Capture the cell that displays the provided text and extract its (x, y) central coordinate. 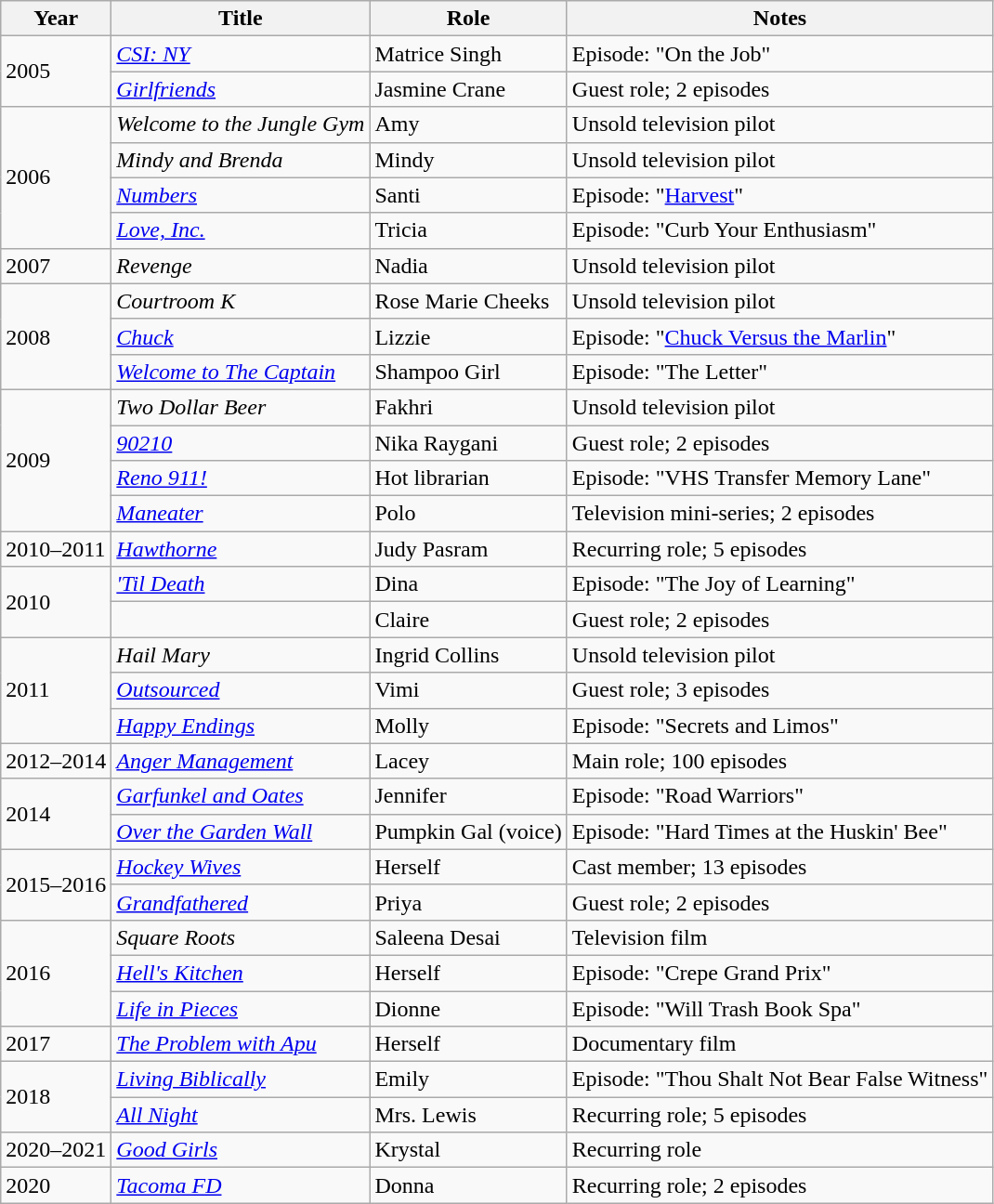
Episode: "Crepe Grand Prix" (780, 973)
Episode: "Curb Your Enthusiasm" (780, 230)
Welcome to the Jungle Gym (241, 124)
Episode: "Hard Times at the Huskin' Bee" (780, 831)
Grandfathered (241, 902)
Two Dollar Beer (241, 407)
Title (241, 19)
Rose Marie Cheeks (468, 301)
Courtroom K (241, 301)
Episode: "On the Job" (780, 54)
Documentary film (780, 1044)
Mindy and Brenda (241, 160)
Episode: "Will Trash Book Spa" (780, 1008)
Maneater (241, 514)
Welcome to The Captain (241, 372)
'Til Death (241, 584)
2014 (56, 814)
Guest role; 3 episodes (780, 690)
CSI: NY (241, 54)
2016 (56, 973)
2018 (56, 1097)
2017 (56, 1044)
Television mini-series; 2 episodes (780, 514)
Hail Mary (241, 655)
Dionne (468, 1008)
Lizzie (468, 336)
Priya (468, 902)
Fakhri (468, 407)
Revenge (241, 266)
Nika Raygani (468, 443)
90210 (241, 443)
Episode: "Thou Shalt Not Bear False Witness" (780, 1080)
Jasmine Crane (468, 89)
Chuck (241, 336)
Life in Pieces (241, 1008)
Episode: "Road Warriors" (780, 796)
Polo (468, 514)
Cast member; 13 episodes (780, 867)
Shampoo Girl (468, 372)
Hot librarian (468, 478)
Tricia (468, 230)
Claire (468, 620)
Outsourced (241, 690)
Donna (468, 1185)
2011 (56, 690)
Over the Garden Wall (241, 831)
Nadia (468, 266)
Ingrid Collins (468, 655)
Numbers (241, 195)
Saleena Desai (468, 937)
Hawthorne (241, 549)
Notes (780, 19)
Happy Endings (241, 726)
2012–2014 (56, 761)
Episode: "The Letter" (780, 372)
Year (56, 19)
Recurring role; 2 episodes (780, 1185)
Reno 911! (241, 478)
Episode: "The Joy of Learning" (780, 584)
Krystal (468, 1150)
Anger Management (241, 761)
Lacey (468, 761)
2007 (56, 266)
Episode: "VHS Transfer Memory Lane" (780, 478)
2010–2011 (56, 549)
Garfunkel and Oates (241, 796)
All Night (241, 1115)
Girlfriends (241, 89)
2020–2021 (56, 1150)
Emily (468, 1080)
Pumpkin Gal (voice) (468, 831)
2005 (56, 72)
Matrice Singh (468, 54)
Good Girls (241, 1150)
Episode: "Secrets and Limos" (780, 726)
Hockey Wives (241, 867)
2010 (56, 602)
Tacoma FD (241, 1185)
Santi (468, 195)
Main role; 100 episodes (780, 761)
Jennifer (468, 796)
Square Roots (241, 937)
Hell's Kitchen (241, 973)
Mrs. Lewis (468, 1115)
Episode: "Harvest" (780, 195)
Episode: "Chuck Versus the Marlin" (780, 336)
Love, Inc. (241, 230)
Dina (468, 584)
Television film (780, 937)
Molly (468, 726)
Role (468, 19)
2006 (56, 177)
2009 (56, 460)
2008 (56, 336)
The Problem with Apu (241, 1044)
Recurring role (780, 1150)
Judy Pasram (468, 549)
Mindy (468, 160)
2020 (56, 1185)
Living Biblically (241, 1080)
Amy (468, 124)
2015–2016 (56, 884)
Vimi (468, 690)
